Scan for the cell matching the given text and deliver its [x, y] coordinate at center. 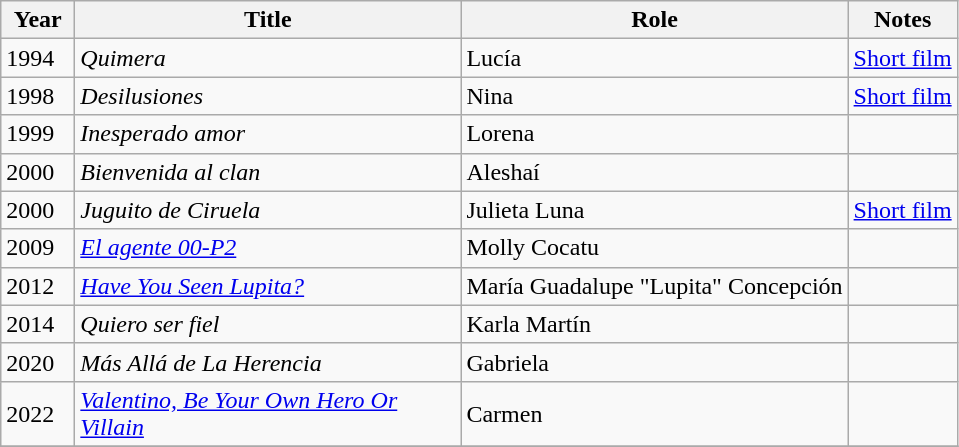
2012 [38, 286]
Year [38, 20]
Molly Cocatu [654, 248]
Juguito de Ciruela [268, 210]
Valentino, Be Your Own Hero Or Villain [268, 414]
2014 [38, 324]
2020 [38, 362]
Julieta Luna [654, 210]
Title [268, 20]
1999 [38, 134]
Lorena [654, 134]
Notes [902, 20]
Gabriela [654, 362]
Nina [654, 96]
Lucía [654, 58]
Quimera [268, 58]
1998 [38, 96]
Inesperado amor [268, 134]
María Guadalupe "Lupita" Concepción [654, 286]
Karla Martín [654, 324]
Desilusiones [268, 96]
El agente 00-P2 [268, 248]
2009 [38, 248]
Aleshaí [654, 172]
Role [654, 20]
Más Allá de La Herencia [268, 362]
Quiero ser fiel [268, 324]
Carmen [654, 414]
2022 [38, 414]
Have You Seen Lupita? [268, 286]
Bienvenida al clan [268, 172]
1994 [38, 58]
